Locate the cell with the specified text and output its [x, y] center coordinate. 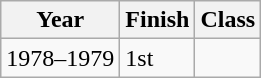
Year [60, 20]
Finish [158, 20]
Class [228, 20]
1st [158, 58]
1978–1979 [60, 58]
